Determine the (x, y) coordinate at the center of the cell enclosing the given text.  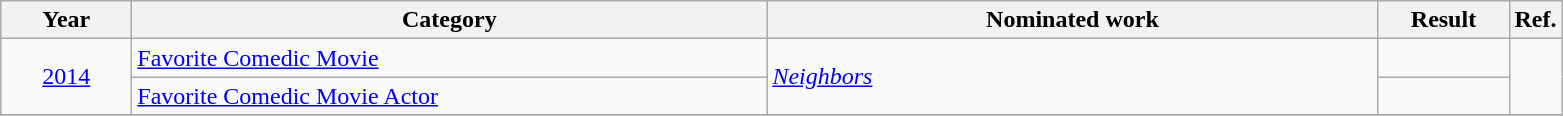
Category (450, 20)
Favorite Comedic Movie Actor (450, 96)
Ref. (1536, 20)
Nominated work (1072, 20)
Year (66, 20)
Neighbors (1072, 77)
Result (1444, 20)
Favorite Comedic Movie (450, 58)
2014 (66, 77)
